For the text-containing cell, return its midpoint in [X, Y] coordinate format. 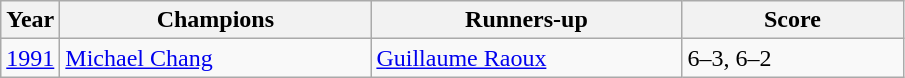
Champions [216, 20]
1991 [30, 58]
Michael Chang [216, 58]
Year [30, 20]
Runners-up [526, 20]
Score [792, 20]
6–3, 6–2 [792, 58]
Guillaume Raoux [526, 58]
